From the cell containing the given text, extract its center point as (x, y) coordinate. 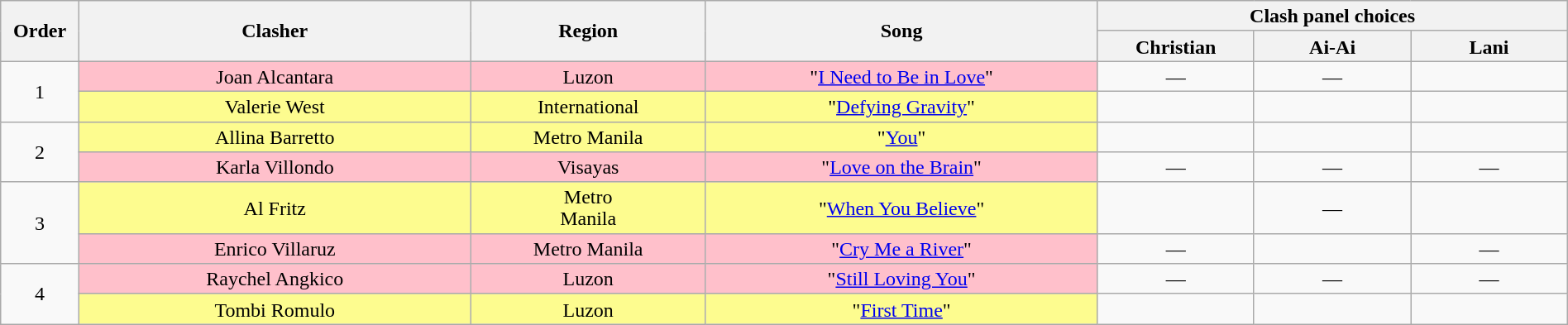
2 (40, 152)
Allina Barretto (275, 137)
"Defying Gravity" (901, 106)
MetroManila (588, 208)
"You" (901, 137)
"Still Loving You" (901, 280)
"When You Believe" (901, 208)
Clash panel choices (1332, 17)
Visayas (588, 167)
"First Time" (901, 309)
"Cry Me a River" (901, 248)
"I Need to Be in Love" (901, 76)
Region (588, 31)
Lani (1489, 46)
Ai-Ai (1331, 46)
3 (40, 223)
Al Fritz (275, 208)
1 (40, 91)
Raychel Angkico (275, 280)
Clasher (275, 31)
International (588, 106)
Song (901, 31)
Valerie West (275, 106)
4 (40, 294)
Karla Villondo (275, 167)
Order (40, 31)
Enrico Villaruz (275, 248)
Joan Alcantara (275, 76)
Tombi Romulo (275, 309)
Christian (1176, 46)
"Love on the Brain" (901, 167)
